Search for the cell housing the specified text and yield its (X, Y) center coordinate. 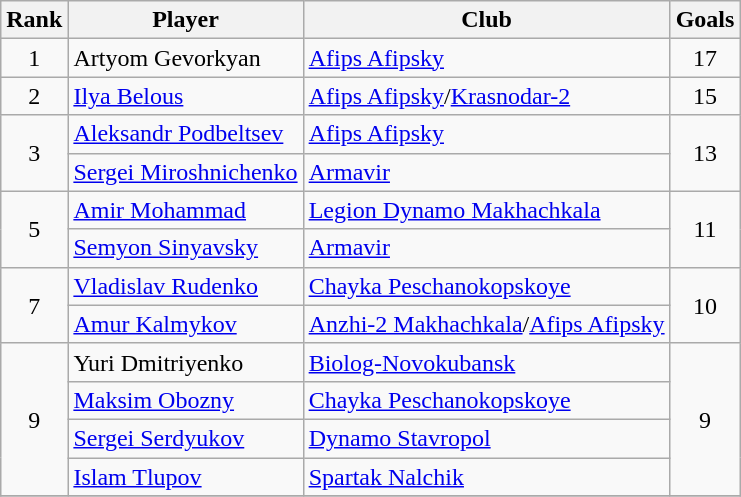
Vladislav Rudenko (186, 286)
3 (34, 153)
Club (486, 20)
Islam Tlupov (186, 477)
11 (705, 229)
Amir Mohammad (186, 210)
5 (34, 229)
1 (34, 58)
Aleksandr Podbeltsev (186, 134)
7 (34, 305)
Legion Dynamo Makhachkala (486, 210)
Player (186, 20)
Biolog-Novokubansk (486, 362)
Sergei Serdyukov (186, 438)
Anzhi-2 Makhachkala/Afips Afipsky (486, 324)
Maksim Obozny (186, 400)
13 (705, 153)
17 (705, 58)
2 (34, 96)
Ilya Belous (186, 96)
Spartak Nalchik (486, 477)
Yuri Dmitriyenko (186, 362)
Afips Afipsky/Krasnodar-2 (486, 96)
Amur Kalmykov (186, 324)
Artyom Gevorkyan (186, 58)
15 (705, 96)
Goals (705, 20)
10 (705, 305)
Sergei Miroshnichenko (186, 172)
Dynamo Stavropol (486, 438)
Semyon Sinyavsky (186, 248)
Rank (34, 20)
